Pinpoint the cell where the given text exists, returning its [X, Y] midpoint coordinate. 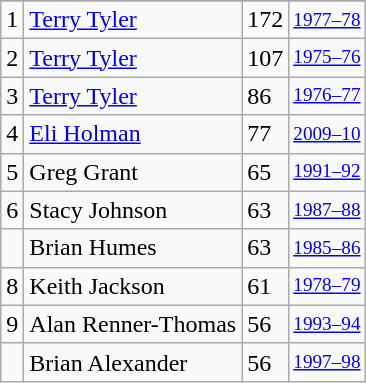
61 [266, 286]
86 [266, 96]
3 [12, 96]
Keith Jackson [133, 286]
2 [12, 58]
1 [12, 20]
1991–92 [327, 172]
1987–88 [327, 210]
77 [266, 134]
Brian Humes [133, 248]
4 [12, 134]
1993–94 [327, 324]
65 [266, 172]
2009–10 [327, 134]
1977–78 [327, 20]
6 [12, 210]
1985–86 [327, 248]
Brian Alexander [133, 362]
9 [12, 324]
8 [12, 286]
5 [12, 172]
1976–77 [327, 96]
Alan Renner-Thomas [133, 324]
Eli Holman [133, 134]
Stacy Johnson [133, 210]
1975–76 [327, 58]
1978–79 [327, 286]
1997–98 [327, 362]
172 [266, 20]
107 [266, 58]
Greg Grant [133, 172]
